Capture the cell that displays the provided text and extract its [x, y] central coordinate. 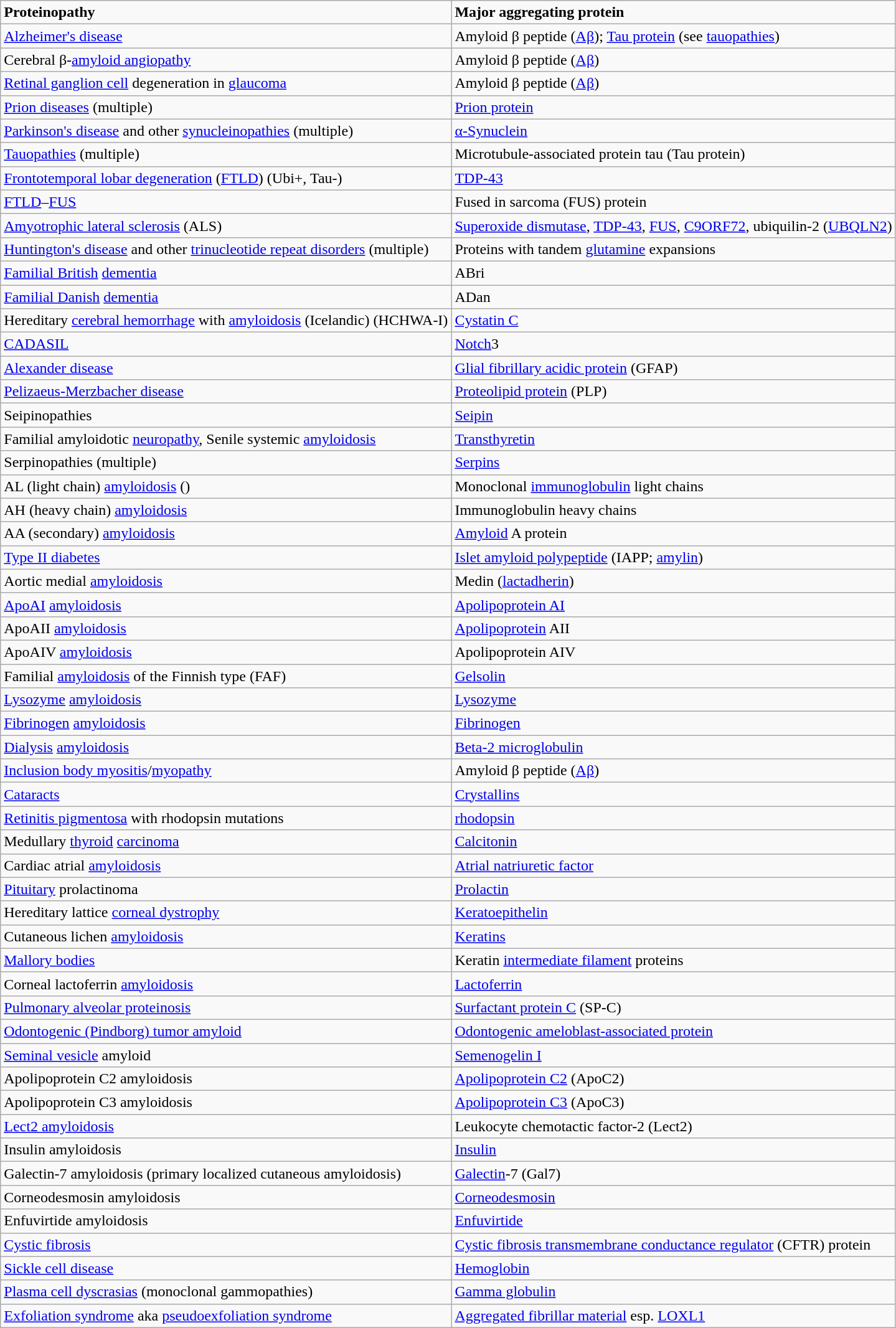
Notch3 [674, 344]
Amyloid A protein [674, 534]
Major aggregating protein [674, 12]
Monoclonal immunoglobulin light chains [674, 486]
AA (secondary) amyloidosis [226, 534]
Familial Danish dementia [226, 297]
Gamma globulin [674, 1292]
ADan [674, 297]
Prolactin [674, 889]
Corneodesmosin amyloidosis [226, 1197]
Corneal lactoferrin amyloidosis [226, 984]
Cystic fibrosis transmembrane conductance regulator (CFTR) protein [674, 1245]
Cerebral β-amyloid angiopathy [226, 60]
Medullary thyroid carcinoma [226, 842]
Lactoferrin [674, 984]
Amyotrophic lateral sclerosis (ALS) [226, 225]
Huntington's disease and other trinucleotide repeat disorders (multiple) [226, 249]
Serpins [674, 463]
Exfoliation syndrome aka pseudoexfoliation syndrome [226, 1316]
Dialysis amyloidosis [226, 747]
Proteins with tandem glutamine expansions [674, 249]
AH (heavy chain) amyloidosis [226, 510]
Apolipoprotein AIV [674, 652]
Hereditary lattice corneal dystrophy [226, 913]
ABri [674, 273]
Cataracts [226, 794]
Parkinson's disease and other synucleinopathies (multiple) [226, 131]
Hemoglobin [674, 1268]
ApoAII amyloidosis [226, 628]
Amyloid β peptide (Aβ); Tau protein (see tauopathies) [674, 36]
TDP-43 [674, 178]
Pituitary prolactinoma [226, 889]
Prion diseases (multiple) [226, 107]
Cardiac atrial amyloidosis [226, 865]
Prion protein [674, 107]
Apolipoprotein C2 amyloidosis [226, 1079]
Familial British dementia [226, 273]
Lysozyme [674, 700]
Alexander disease [226, 368]
Superoxide dismutase, TDP-43, FUS, C9ORF72, ubiquilin-2 (UBQLN2) [674, 225]
Immunoglobulin heavy chains [674, 510]
Keratins [674, 936]
Surfactant protein C (SP-C) [674, 1007]
Proteolipid protein (PLP) [674, 392]
Islet amyloid polypeptide (IAPP; amylin) [674, 557]
Sickle cell disease [226, 1268]
Lect2 amyloidosis [226, 1126]
Odontogenic ameloblast-associated protein [674, 1031]
Familial amyloidosis of the Finnish type (FAF) [226, 676]
Seipinopathies [226, 415]
Crystallins [674, 794]
Proteinopathy [226, 12]
Cystic fibrosis [226, 1245]
rhodopsin [674, 818]
Apolipoprotein C3 amyloidosis [226, 1103]
Gelsolin [674, 676]
Keratoepithelin [674, 913]
Plasma cell dyscrasias (monoclonal gammopathies) [226, 1292]
Insulin [674, 1150]
Galectin-7 (Gal7) [674, 1174]
Alzheimer's disease [226, 36]
Aggregated fibrillar material esp. LOXL1 [674, 1316]
Seminal vesicle amyloid [226, 1055]
Fused in sarcoma (FUS) protein [674, 202]
Atrial natriuretic factor [674, 865]
Enfuvirtide amyloidosis [226, 1221]
Enfuvirtide [674, 1221]
Insulin amyloidosis [226, 1150]
Mallory bodies [226, 960]
Hereditary cerebral hemorrhage with amyloidosis (Icelandic) (HCHWA-I) [226, 321]
Apolipoprotein AII [674, 628]
FTLD–FUS [226, 202]
Glial fibrillary acidic protein (GFAP) [674, 368]
Keratin intermediate filament proteins [674, 960]
Familial amyloidotic neuropathy, Senile systemic amyloidosis [226, 439]
Semenogelin I [674, 1055]
Pulmonary alveolar proteinosis [226, 1007]
AL (light chain) amyloidosis () [226, 486]
Galectin-7 amyloidosis (primary localized cutaneous amyloidosis) [226, 1174]
Medin (lactadherin) [674, 581]
α-Synuclein [674, 131]
Transthyretin [674, 439]
ApoAIV amyloidosis [226, 652]
Serpinopathies (multiple) [226, 463]
Type II diabetes [226, 557]
Pelizaeus-Merzbacher disease [226, 392]
Apolipoprotein C2 (ApoC2) [674, 1079]
Fibrinogen [674, 723]
Cystatin C [674, 321]
Odontogenic (Pindborg) tumor amyloid [226, 1031]
Frontotemporal lobar degeneration (FTLD) (Ubi+, Tau-) [226, 178]
Leukocyte chemotactic factor-2 (Lect2) [674, 1126]
ApoAI amyloidosis [226, 605]
Inclusion body myositis/myopathy [226, 771]
Apolipoprotein AI [674, 605]
Aortic medial amyloidosis [226, 581]
Beta-2 microglobulin [674, 747]
CADASIL [226, 344]
Microtubule-associated protein tau (Tau protein) [674, 154]
Cutaneous lichen amyloidosis [226, 936]
Apolipoprotein C3 (ApoC3) [674, 1103]
Fibrinogen amyloidosis [226, 723]
Calcitonin [674, 842]
Retinal ganglion cell degeneration in glaucoma [226, 83]
Retinitis pigmentosa with rhodopsin mutations [226, 818]
Seipin [674, 415]
Tauopathies (multiple) [226, 154]
Corneodesmosin [674, 1197]
Lysozyme amyloidosis [226, 700]
